Pinpoint the cell where the given text exists, returning its (x, y) midpoint coordinate. 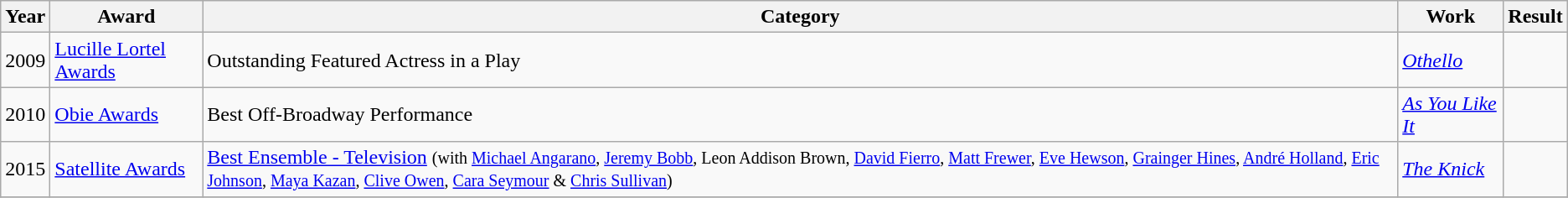
As You Like It (1451, 114)
Satellite Awards (126, 169)
Othello (1451, 60)
Best Off-Broadway Performance (801, 114)
Year (25, 17)
2015 (25, 169)
Work (1451, 17)
Lucille Lortel Awards (126, 60)
2010 (25, 114)
The Knick (1451, 169)
Outstanding Featured Actress in a Play (801, 60)
Result (1535, 17)
Category (801, 17)
2009 (25, 60)
Award (126, 17)
Obie Awards (126, 114)
